Search for the cell housing the specified text and yield its [X, Y] center coordinate. 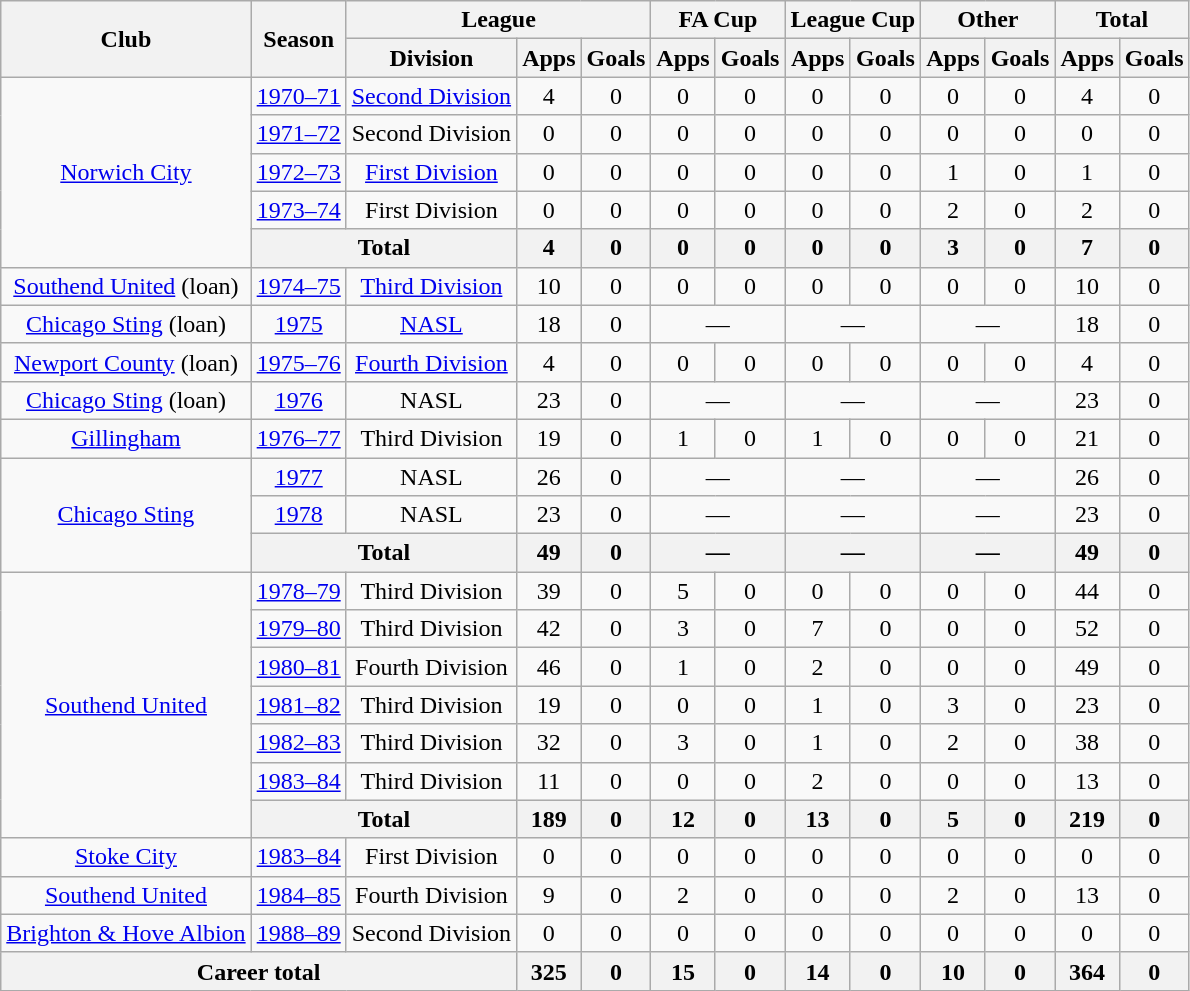
21 [1087, 438]
42 [549, 629]
38 [1087, 743]
1978 [298, 515]
39 [549, 591]
1970–71 [298, 96]
1980–81 [298, 667]
1984–85 [298, 895]
1976 [298, 400]
Other [988, 20]
1974–75 [298, 286]
1978–79 [298, 591]
1971–72 [298, 134]
1975–76 [298, 362]
Norwich City [126, 172]
1979–80 [298, 629]
League Cup [853, 20]
1976–77 [298, 438]
9 [549, 895]
Brighton & Hove Albion [126, 933]
46 [549, 667]
Division [431, 58]
11 [549, 781]
1981–82 [298, 705]
Chicago Sting [126, 515]
1977 [298, 477]
14 [818, 971]
15 [683, 971]
Newport County (loan) [126, 362]
1982–83 [298, 743]
44 [1087, 591]
364 [1087, 971]
1972–73 [298, 172]
Southend United (loan) [126, 286]
FA Cup [718, 20]
League [498, 20]
Gillingham [126, 438]
1973–74 [298, 210]
52 [1087, 629]
Stoke City [126, 857]
1975 [298, 324]
Career total [259, 971]
1988–89 [298, 933]
189 [549, 819]
32 [549, 743]
12 [683, 819]
325 [549, 971]
Season [298, 39]
219 [1087, 819]
Club [126, 39]
